Scan for the cell matching the given text and deliver its [X, Y] coordinate at center. 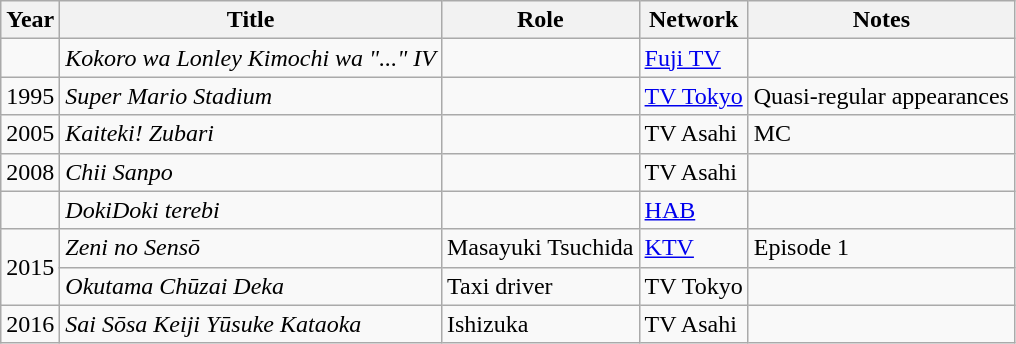
Network [694, 20]
Sai Sōsa Keiji Yūsuke Kataoka [251, 324]
2005 [30, 134]
MC [881, 134]
Episode 1 [881, 248]
Kaiteki! Zubari [251, 134]
Fuji TV [694, 58]
2015 [30, 267]
Okutama Chūzai Deka [251, 286]
Ishizuka [540, 324]
HAB [694, 210]
Taxi driver [540, 286]
Zeni no Sensō [251, 248]
Role [540, 20]
Title [251, 20]
Masayuki Tsuchida [540, 248]
Super Mario Stadium [251, 96]
2016 [30, 324]
Kokoro wa Lonley Kimochi wa "..." IV [251, 58]
Notes [881, 20]
Chii Sanpo [251, 172]
2008 [30, 172]
KTV [694, 248]
1995 [30, 96]
Quasi-regular appearances [881, 96]
DokiDoki terebi [251, 210]
Year [30, 20]
